Determine the (x, y) coordinate at the center of the cell enclosing the given text.  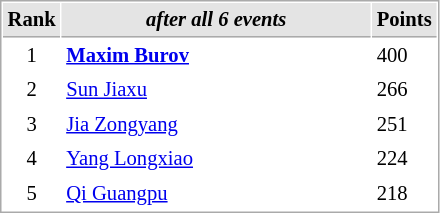
Rank (32, 20)
1 (32, 56)
400 (404, 56)
3 (32, 124)
Jia Zongyang (216, 124)
251 (404, 124)
after all 6 events (216, 20)
4 (32, 158)
224 (404, 158)
Points (404, 20)
Qi Guangpu (216, 194)
Maxim Burov (216, 56)
218 (404, 194)
2 (32, 90)
Yang Longxiao (216, 158)
5 (32, 194)
Sun Jiaxu (216, 90)
266 (404, 90)
